Provide the [x, y] coordinate of the cell's center where the given text is located.  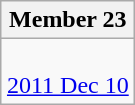
2011 Dec 10 [68, 72]
Member 23 [68, 20]
